Return the (X, Y) coordinate for the center point of the cell that contains the specified text.  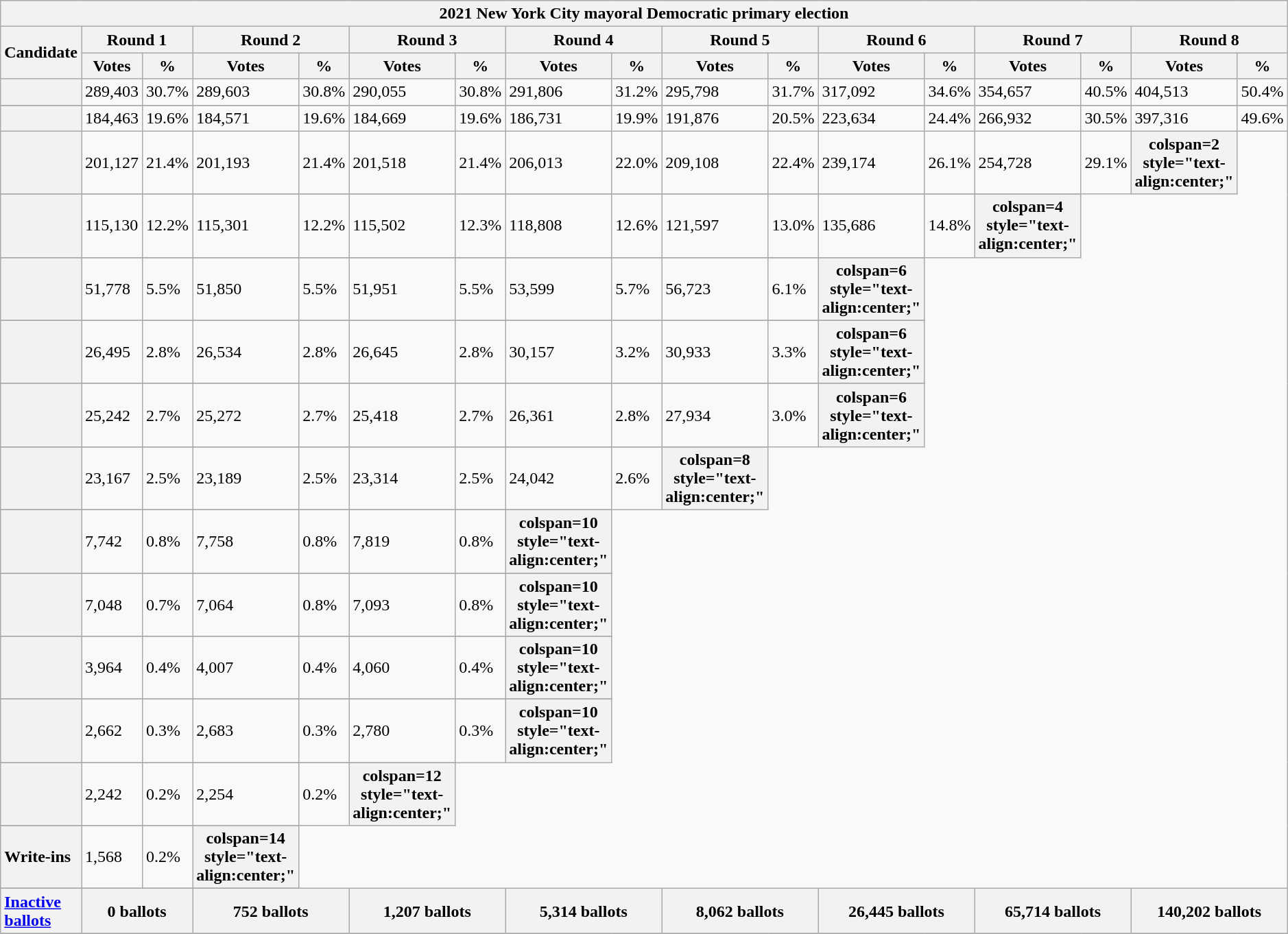
25,272 (246, 415)
3.0% (793, 415)
Round 1 (136, 40)
13.0% (793, 226)
Round 4 (584, 40)
354,657 (1027, 92)
6.1% (793, 289)
118,808 (558, 226)
colspan=4 style="text-align:center;" (1027, 226)
22.0% (636, 163)
12.3% (480, 226)
2021 New York City mayoral Democratic primary election (644, 14)
191,876 (715, 118)
31.2% (636, 92)
1,207 ballots (427, 911)
317,092 (871, 92)
2.6% (636, 478)
30,933 (715, 352)
4,060 (402, 668)
201,127 (111, 163)
186,731 (558, 118)
49.6% (1262, 118)
26,495 (111, 352)
291,806 (558, 92)
0 ballots (136, 911)
Round 3 (427, 40)
56,723 (715, 289)
colspan=2 style="text-align:center;" (1184, 163)
25,242 (111, 415)
Candidate (41, 53)
30.7% (167, 92)
201,193 (246, 163)
2,683 (246, 731)
295,798 (715, 92)
5,314 ballots (584, 911)
34.6% (949, 92)
53,599 (558, 289)
26.1% (949, 163)
51,778 (111, 289)
51,951 (402, 289)
65,714 ballots (1053, 911)
2,242 (111, 794)
2,662 (111, 731)
22.4% (793, 163)
26,445 ballots (896, 911)
Inactive ballots (41, 911)
7,742 (111, 541)
12.6% (636, 226)
30,157 (558, 352)
201,518 (402, 163)
Round 2 (271, 40)
Round 5 (740, 40)
colspan=8 style="text-align:center;" (715, 478)
20.5% (793, 118)
115,130 (111, 226)
25,418 (402, 415)
40.5% (1106, 92)
397,316 (1184, 118)
7,064 (246, 605)
8,062 ballots (740, 911)
Write-ins (41, 857)
135,686 (871, 226)
7,819 (402, 541)
184,463 (111, 118)
404,513 (1184, 92)
2,780 (402, 731)
26,361 (558, 415)
239,174 (871, 163)
colspan=14 style="text-align:center;" (246, 857)
29.1% (1106, 163)
290,055 (402, 92)
0.7% (167, 605)
254,728 (1027, 163)
184,669 (402, 118)
206,013 (558, 163)
4,007 (246, 668)
3.3% (793, 352)
colspan=12 style="text-align:center;" (402, 794)
266,932 (1027, 118)
24,042 (558, 478)
752 ballots (271, 911)
140,202 ballots (1209, 911)
223,634 (871, 118)
26,645 (402, 352)
2,254 (246, 794)
7,093 (402, 605)
50.4% (1262, 92)
23,314 (402, 478)
3,964 (111, 668)
23,167 (111, 478)
184,571 (246, 118)
5.7% (636, 289)
115,502 (402, 226)
7,048 (111, 605)
24.4% (949, 118)
51,850 (246, 289)
209,108 (715, 163)
19.9% (636, 118)
26,534 (246, 352)
115,301 (246, 226)
289,603 (246, 92)
31.7% (793, 92)
1,568 (111, 857)
7,758 (246, 541)
Round 7 (1053, 40)
14.8% (949, 226)
Round 6 (896, 40)
Round 8 (1209, 40)
23,189 (246, 478)
3.2% (636, 352)
27,934 (715, 415)
30.5% (1106, 118)
289,403 (111, 92)
121,597 (715, 226)
